Provide the (X, Y) coordinate of the cell's center where the given text is located.  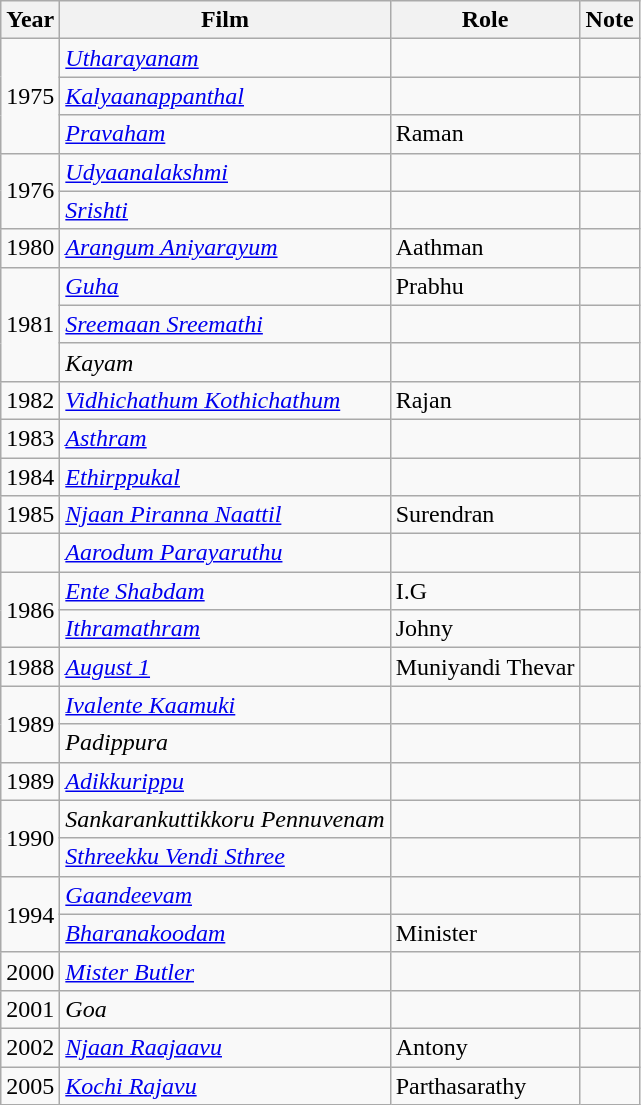
Role (485, 20)
Kayam (225, 362)
Gaandeevam (225, 895)
Minister (485, 933)
1982 (30, 400)
1975 (30, 96)
Njaan Piranna Naattil (225, 515)
Year (30, 20)
Pravaham (225, 134)
Film (225, 20)
August 1 (225, 667)
Antony (485, 1047)
Surendran (485, 515)
Muniyandi Thevar (485, 667)
1976 (30, 191)
2005 (30, 1085)
Sankarankuttikkoru Pennuvenam (225, 819)
Johny (485, 629)
Parthasarathy (485, 1085)
Sreemaan Sreemathi (225, 324)
1986 (30, 610)
Ente Shabdam (225, 591)
Ivalente Kaamuki (225, 705)
1981 (30, 324)
Aathman (485, 248)
Ithramathram (225, 629)
1980 (30, 248)
Padippura (225, 743)
Kalyaanappanthal (225, 96)
2001 (30, 1009)
1983 (30, 438)
I.G (485, 591)
Prabhu (485, 286)
Udyaanalakshmi (225, 172)
1994 (30, 914)
Vidhichathum Kothichathum (225, 400)
Srishti (225, 210)
Njaan Raajaavu (225, 1047)
Arangum Aniyarayum (225, 248)
1984 (30, 477)
2002 (30, 1047)
Note (610, 20)
Kochi Rajavu (225, 1085)
Ethirppukal (225, 477)
Bharanakoodam (225, 933)
2000 (30, 971)
Utharayanam (225, 58)
Goa (225, 1009)
Rajan (485, 400)
1988 (30, 667)
Guha (225, 286)
Sthreekku Vendi Sthree (225, 857)
1990 (30, 838)
Aarodum Parayaruthu (225, 553)
1985 (30, 515)
Mister Butler (225, 971)
Adikkurippu (225, 781)
Raman (485, 134)
Asthram (225, 438)
